Extract the [x, y] coordinate from the center of the cell holding the provided text.  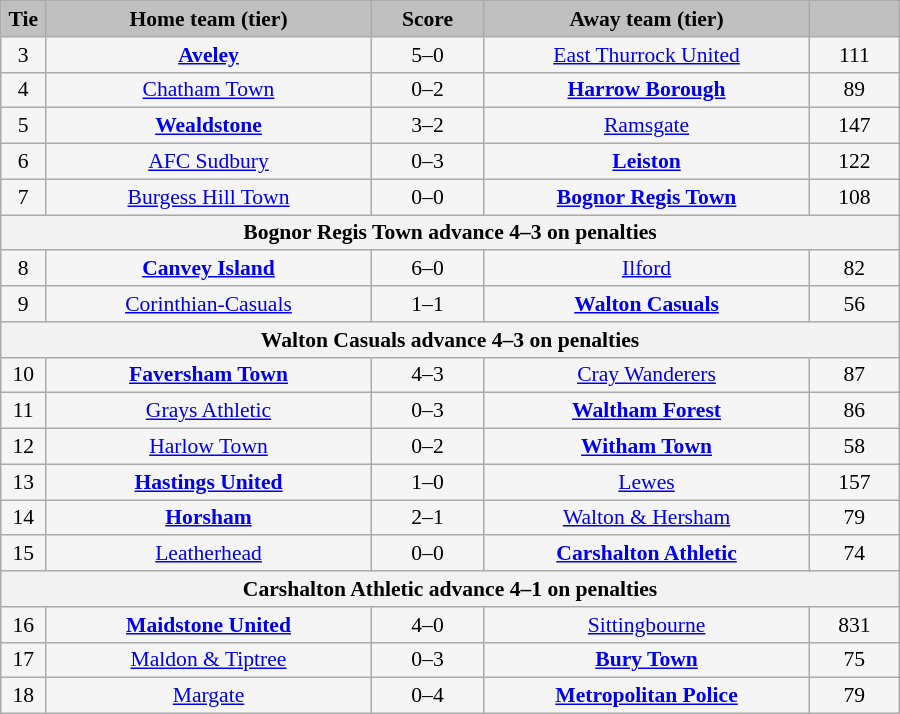
Corinthian-Casuals [209, 304]
Away team (tier) [647, 19]
12 [24, 447]
Leiston [647, 162]
5–0 [427, 55]
Wealdstone [209, 126]
6–0 [427, 269]
16 [24, 625]
AFC Sudbury [209, 162]
1–0 [427, 482]
4 [24, 90]
11 [24, 411]
Walton & Hersham [647, 518]
87 [854, 375]
89 [854, 90]
157 [854, 482]
Carshalton Athletic advance 4–1 on penalties [450, 589]
Faversham Town [209, 375]
8 [24, 269]
Grays Athletic [209, 411]
7 [24, 197]
Ramsgate [647, 126]
58 [854, 447]
111 [854, 55]
9 [24, 304]
147 [854, 126]
Sittingbourne [647, 625]
3 [24, 55]
13 [24, 482]
17 [24, 660]
Bury Town [647, 660]
Cray Wanderers [647, 375]
Waltham Forest [647, 411]
Metropolitan Police [647, 696]
Hastings United [209, 482]
74 [854, 554]
Harrow Borough [647, 90]
Chatham Town [209, 90]
Harlow Town [209, 447]
Aveley [209, 55]
75 [854, 660]
Maidstone United [209, 625]
5 [24, 126]
Maldon & Tiptree [209, 660]
Ilford [647, 269]
18 [24, 696]
14 [24, 518]
6 [24, 162]
4–3 [427, 375]
Carshalton Athletic [647, 554]
15 [24, 554]
1–1 [427, 304]
831 [854, 625]
56 [854, 304]
Bognor Regis Town advance 4–3 on penalties [450, 233]
Lewes [647, 482]
3–2 [427, 126]
4–0 [427, 625]
0–4 [427, 696]
86 [854, 411]
Canvey Island [209, 269]
Walton Casuals advance 4–3 on penalties [450, 340]
108 [854, 197]
82 [854, 269]
Bognor Regis Town [647, 197]
2–1 [427, 518]
122 [854, 162]
Witham Town [647, 447]
Margate [209, 696]
Home team (tier) [209, 19]
Horsham [209, 518]
East Thurrock United [647, 55]
Score [427, 19]
Walton Casuals [647, 304]
Leatherhead [209, 554]
Burgess Hill Town [209, 197]
Tie [24, 19]
10 [24, 375]
